Return the (x, y) coordinate for the center point of the cell that contains the specified text.  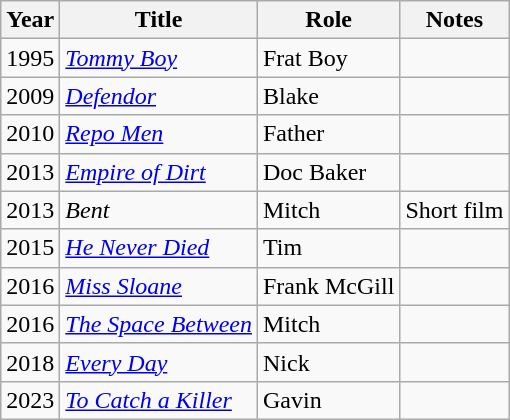
Frank McGill (328, 286)
He Never Died (159, 248)
2018 (30, 362)
Tim (328, 248)
Gavin (328, 400)
Father (328, 134)
2015 (30, 248)
2010 (30, 134)
Defendor (159, 96)
The Space Between (159, 324)
Role (328, 20)
Short film (454, 210)
Frat Boy (328, 58)
1995 (30, 58)
2023 (30, 400)
To Catch a Killer (159, 400)
Nick (328, 362)
Repo Men (159, 134)
Tommy Boy (159, 58)
Year (30, 20)
Every Day (159, 362)
Blake (328, 96)
Notes (454, 20)
2009 (30, 96)
Doc Baker (328, 172)
Title (159, 20)
Bent (159, 210)
Empire of Dirt (159, 172)
Miss Sloane (159, 286)
